Identify which cell holds the provided text, then report its (x, y) central coordinate. 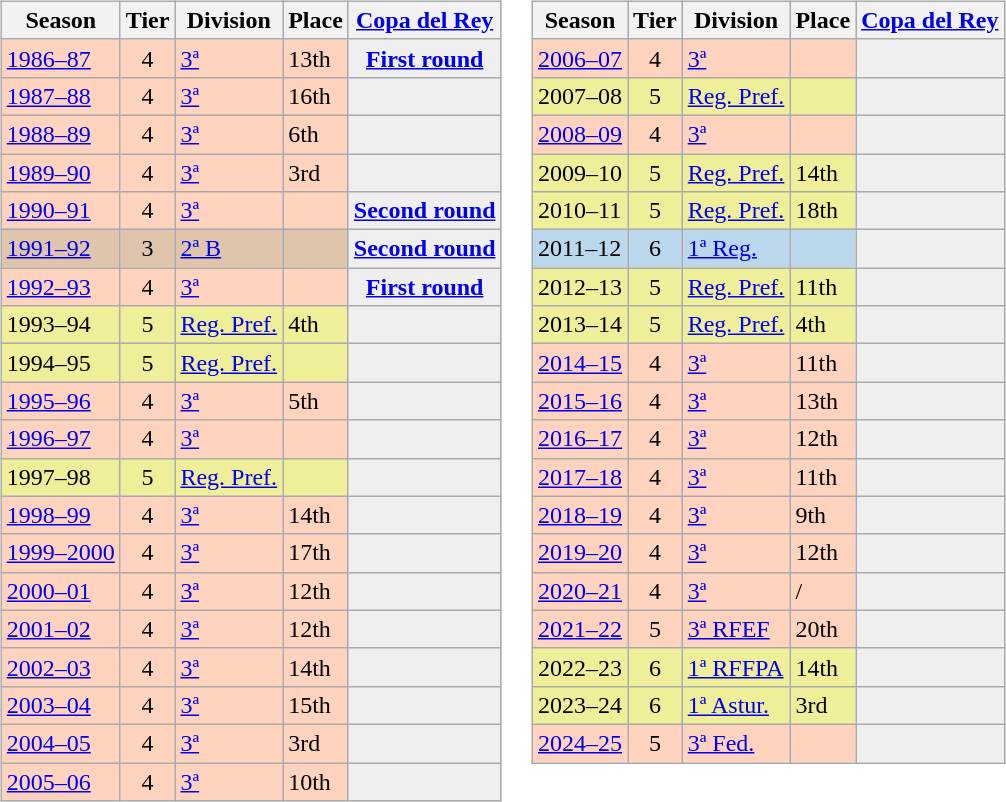
2001–02 (60, 629)
2019–20 (580, 553)
2009–10 (580, 173)
2023–24 (580, 705)
1ª Astur. (736, 705)
2003–04 (60, 705)
1996–97 (60, 439)
18th (823, 211)
3ª Fed. (736, 743)
/ (823, 591)
1994–95 (60, 363)
2011–12 (580, 249)
2002–03 (60, 667)
1991–92 (60, 249)
2012–13 (580, 287)
17th (316, 553)
1989–90 (60, 173)
2ª B (229, 249)
2014–15 (580, 363)
1990–91 (60, 211)
1992–93 (60, 287)
5th (316, 401)
16th (316, 96)
2008–09 (580, 134)
2017–18 (580, 477)
2005–06 (60, 781)
2013–14 (580, 325)
6th (316, 134)
9th (823, 515)
2000–01 (60, 591)
2016–17 (580, 439)
1ª RFFPA (736, 667)
2007–08 (580, 96)
1997–98 (60, 477)
3ª RFEF (736, 629)
3 (148, 249)
2024–25 (580, 743)
2020–21 (580, 591)
2022–23 (580, 667)
20th (823, 629)
1995–96 (60, 401)
10th (316, 781)
2004–05 (60, 743)
2010–11 (580, 211)
1998–99 (60, 515)
2018–19 (580, 515)
1999–2000 (60, 553)
2006–07 (580, 58)
2015–16 (580, 401)
2021–22 (580, 629)
1988–89 (60, 134)
1993–94 (60, 325)
1987–88 (60, 96)
1986–87 (60, 58)
15th (316, 705)
1ª Reg. (736, 249)
